Return the (X, Y) coordinate for the center point of the cell that contains the specified text.  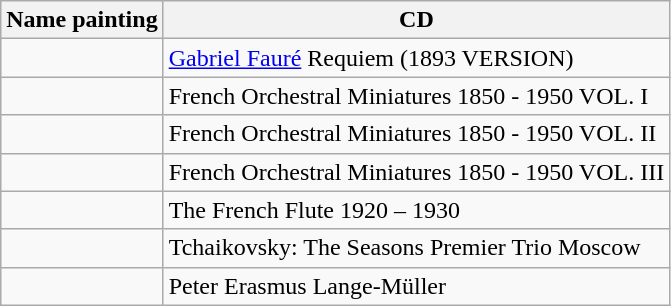
Peter Erasmus Lange-Müller (416, 286)
French Orchestral Miniatures 1850 - 1950 VOL. I (416, 96)
Gabriel Fauré Requiem (1893 VERSION) (416, 58)
French Orchestral Miniatures 1850 - 1950 VOL. II (416, 134)
The French Flute 1920 – 1930 (416, 210)
CD (416, 20)
French Orchestral Miniatures 1850 - 1950 VOL. III (416, 172)
Tchaikovsky: The Seasons Premier Trio Moscow (416, 248)
Name painting (82, 20)
